Return the [X, Y] coordinate for the center point of the cell that contains the specified text.  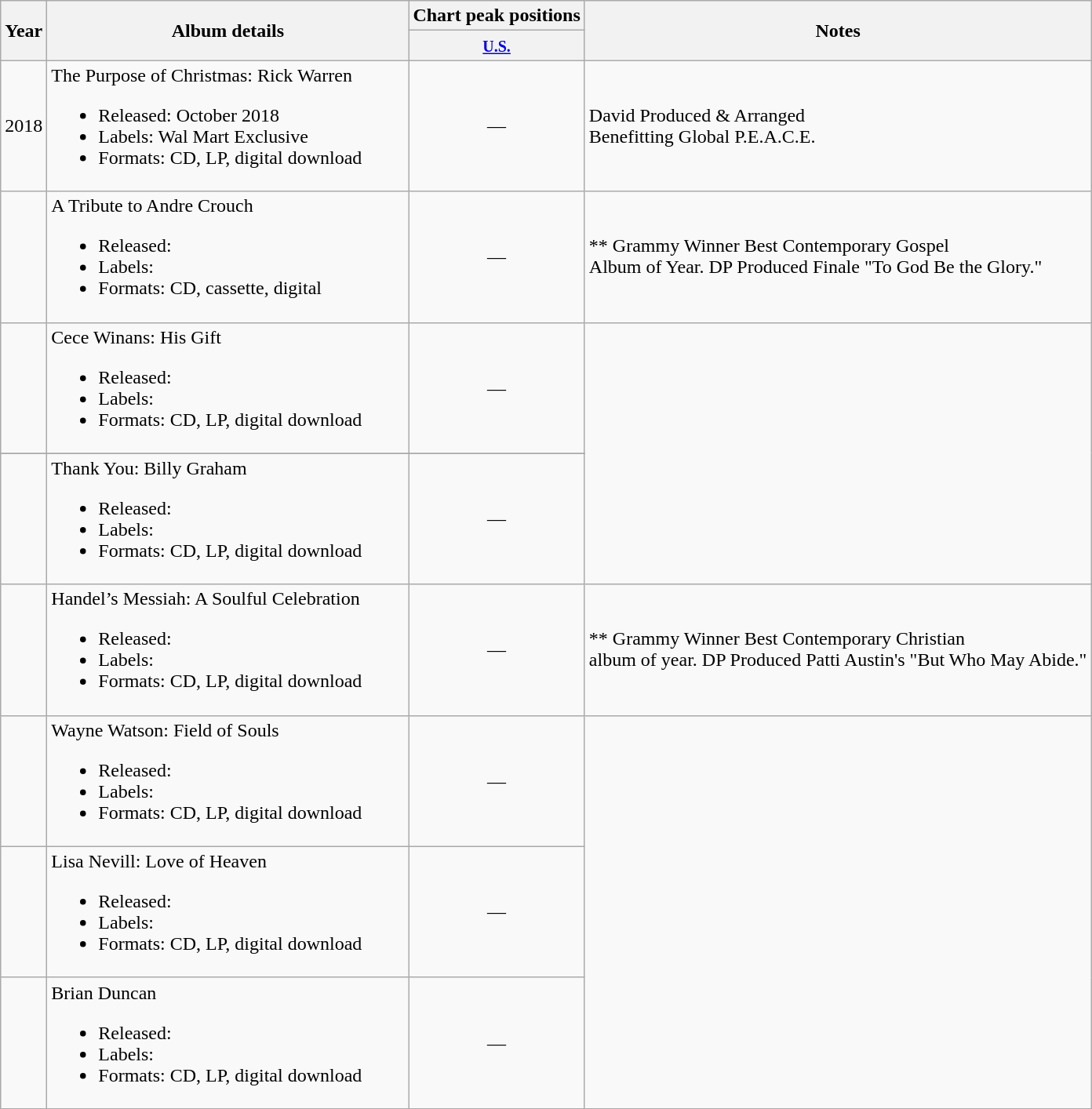
Thank You: Billy GrahamReleased:Labels:Formats: CD, LP, digital download [227, 519]
Lisa Nevill: Love of HeavenReleased:Labels:Formats: CD, LP, digital download [227, 911]
David Produced & ArrangedBenefitting Global P.E.A.C.E. [838, 125]
U.S. [497, 45]
Wayne Watson: Field of SoulsReleased:Labels:Formats: CD, LP, digital download [227, 781]
** Grammy Winner Best Contemporary GospelAlbum of Year. DP Produced Finale "To God Be the Glory." [838, 257]
Notes [838, 31]
** Grammy Winner Best Contemporary Christianalbum of year. DP Produced Patti Austin's "But Who May Abide." [838, 649]
Album details [227, 31]
Handel’s Messiah: A Soulful CelebrationReleased:Labels:Formats: CD, LP, digital download [227, 649]
2018 [24, 125]
Brian DuncanReleased:Labels:Formats: CD, LP, digital download [227, 1043]
Chart peak positions [497, 16]
Cece Winans: His GiftReleased:Labels:Formats: CD, LP, digital download [227, 387]
A Tribute to Andre CrouchReleased:Labels:Formats: CD, cassette, digital [227, 257]
Year [24, 31]
The Purpose of Christmas: Rick WarrenReleased: October 2018Labels: Wal Mart ExclusiveFormats: CD, LP, digital download [227, 125]
